Scan for the cell matching the given text and deliver its (x, y) coordinate at center. 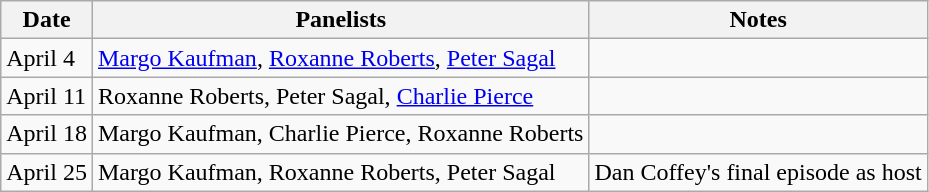
Roxanne Roberts, Peter Sagal, Charlie Pierce (340, 96)
Dan Coffey's final episode as host (758, 172)
Notes (758, 20)
Margo Kaufman, Charlie Pierce, Roxanne Roberts (340, 134)
April 25 (47, 172)
Panelists (340, 20)
April 11 (47, 96)
Date (47, 20)
April 4 (47, 58)
April 18 (47, 134)
